Search for the cell housing the specified text and yield its [X, Y] center coordinate. 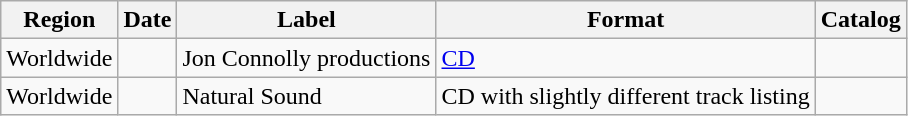
Region [60, 20]
Catalog [860, 20]
CD with slightly different track listing [626, 96]
Label [306, 20]
Format [626, 20]
Date [148, 20]
Natural Sound [306, 96]
Jon Connolly productions [306, 58]
CD [626, 58]
